Output the [x, y] coordinate of the center of the cell containing the given text.  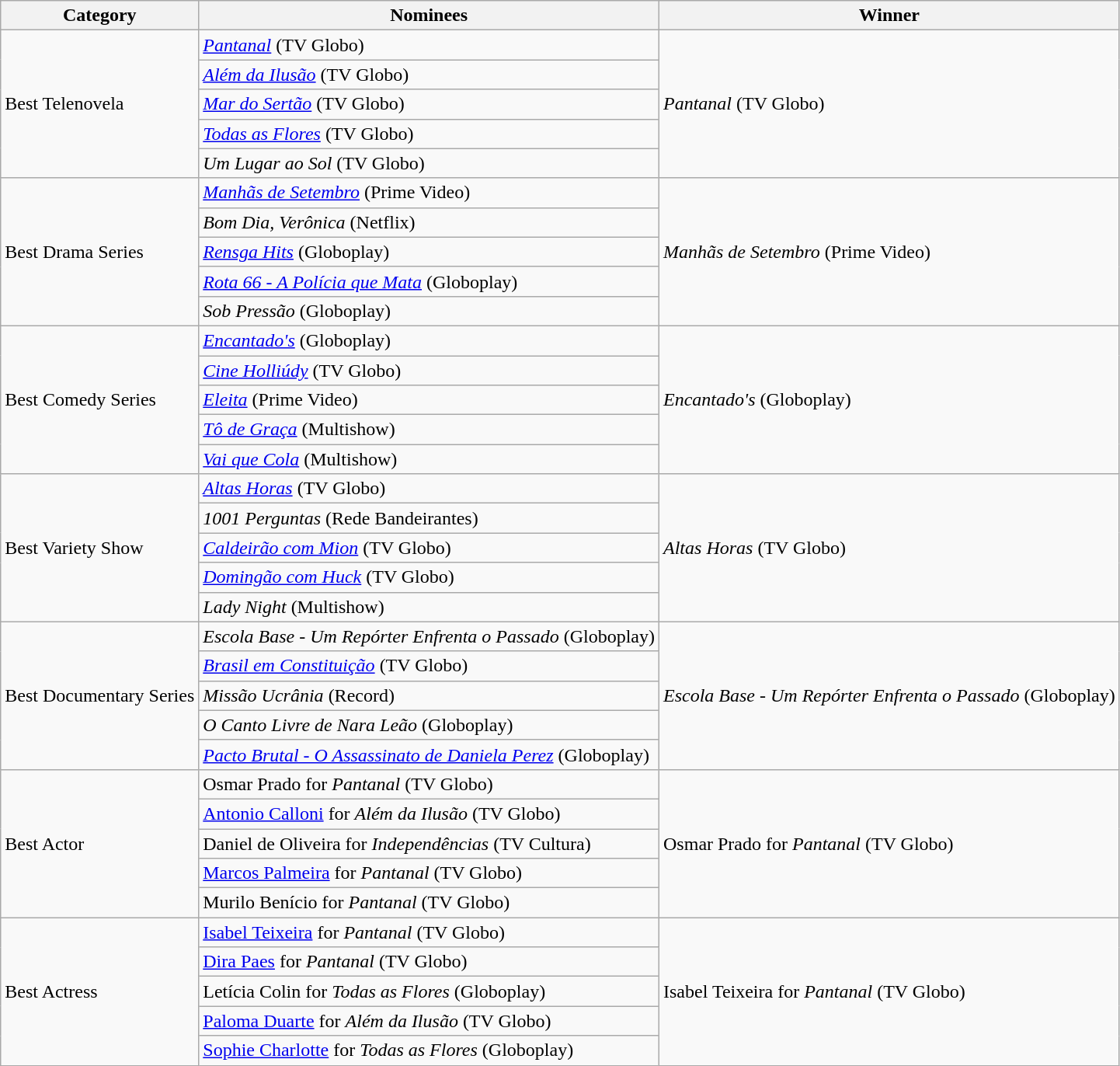
Nominees [429, 16]
Sophie Charlotte for Todas as Flores (Globoplay) [429, 1050]
Dira Paes for Pantanal (TV Globo) [429, 962]
Rota 66 - A Polícia que Mata (Globoplay) [429, 281]
Lady Night (Multishow) [429, 607]
Best Actress [99, 991]
Um Lugar ao Sol (TV Globo) [429, 163]
Winner [890, 16]
Todas as Flores (TV Globo) [429, 134]
Missão Ucrânia (Record) [429, 695]
Best Variety Show [99, 548]
Marcos Palmeira for Pantanal (TV Globo) [429, 873]
Pacto Brutal - O Assassinato de Daniela Perez (Globoplay) [429, 754]
O Canto Livre de Nara Leão (Globoplay) [429, 725]
Vai que Cola (Multishow) [429, 459]
Sob Pressão (Globoplay) [429, 311]
Antonio Calloni for Além da Ilusão (TV Globo) [429, 813]
Domingão com Huck (TV Globo) [429, 577]
Best Actor [99, 843]
Best Comedy Series [99, 399]
Além da Ilusão (TV Globo) [429, 75]
Mar do Sertão (TV Globo) [429, 104]
Best Drama Series [99, 252]
Letícia Colin for Todas as Flores (Globoplay) [429, 991]
Murilo Benício for Pantanal (TV Globo) [429, 903]
1001 Perguntas (Rede Bandeirantes) [429, 518]
Category [99, 16]
Bom Dia, Verônica (Netflix) [429, 222]
Tô de Graça (Multishow) [429, 430]
Brasil em Constituição (TV Globo) [429, 666]
Eleita (Prime Video) [429, 400]
Rensga Hits (Globoplay) [429, 252]
Cine Holliúdy (TV Globo) [429, 371]
Best Telenovela [99, 104]
Best Documentary Series [99, 695]
Paloma Duarte for Além da Ilusão (TV Globo) [429, 1021]
Caldeirão com Mion (TV Globo) [429, 548]
Daniel de Oliveira for Independências (TV Cultura) [429, 843]
